Return (x, y) of the center of cell containing provided text 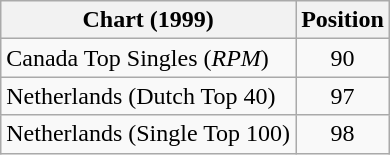
Position (343, 20)
Chart (1999) (148, 20)
Netherlands (Single Top 100) (148, 134)
Netherlands (Dutch Top 40) (148, 96)
97 (343, 96)
98 (343, 134)
Canada Top Singles (RPM) (148, 58)
90 (343, 58)
